Locate the cell with the specified text and output its [X, Y] center coordinate. 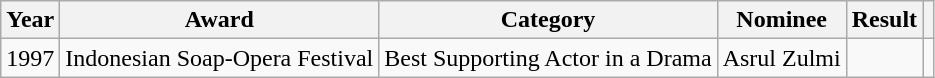
Nominee [782, 20]
Best Supporting Actor in a Drama [548, 58]
Year [30, 20]
Category [548, 20]
Asrul Zulmi [782, 58]
Indonesian Soap-Opera Festival [220, 58]
Award [220, 20]
1997 [30, 58]
Result [884, 20]
